From the cell containing the given text, extract its center point as [X, Y] coordinate. 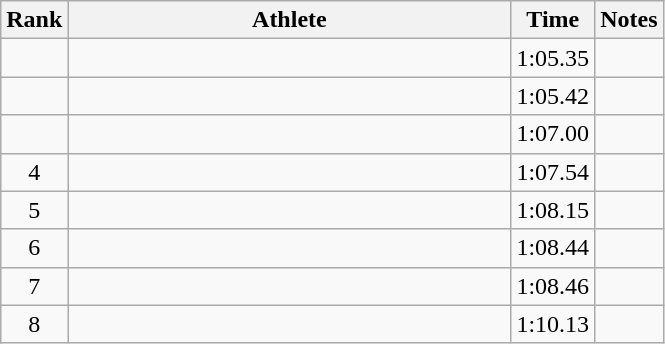
6 [34, 248]
1:05.42 [553, 96]
Time [553, 20]
1:07.00 [553, 134]
1:08.46 [553, 286]
1:07.54 [553, 172]
5 [34, 210]
1:05.35 [553, 58]
8 [34, 324]
Notes [629, 20]
1:10.13 [553, 324]
4 [34, 172]
1:08.15 [553, 210]
Rank [34, 20]
Athlete [290, 20]
7 [34, 286]
1:08.44 [553, 248]
